Provide the [X, Y] coordinate of the cell's center where the given text is located.  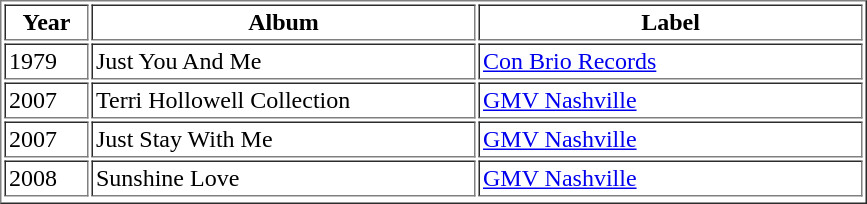
Year [46, 22]
Sunshine Love [284, 178]
Con Brio Records [670, 62]
Just Stay With Me [284, 140]
Just You And Me [284, 62]
Album [284, 22]
Terri Hollowell Collection [284, 100]
2008 [46, 178]
Label [670, 22]
1979 [46, 62]
